For the text-containing cell, return its midpoint in (x, y) coordinate format. 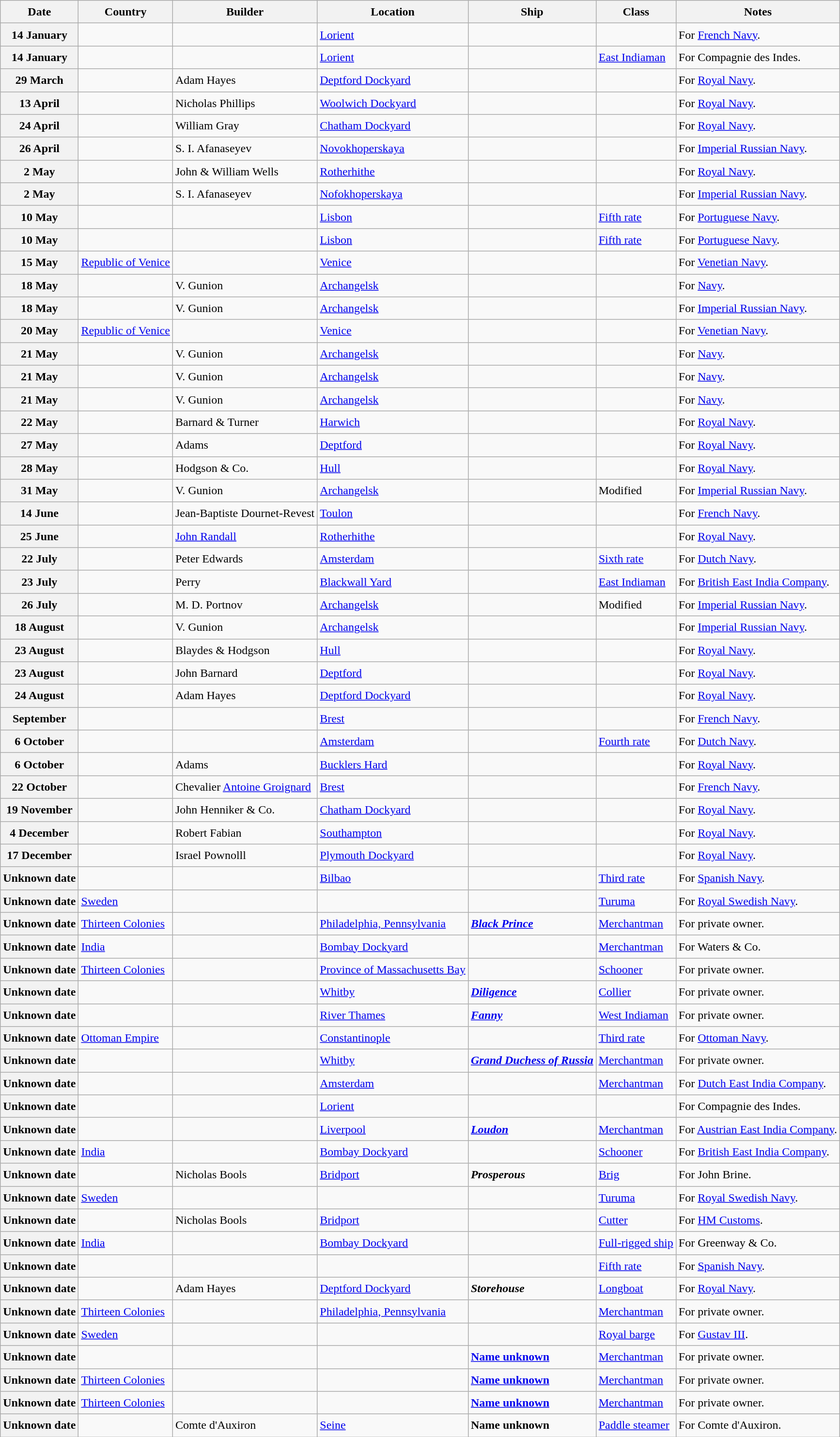
28 May (40, 468)
17 December (40, 856)
For John Brine. (758, 1174)
Builder (245, 12)
20 May (40, 331)
22 July (40, 559)
William Gray (245, 126)
Barnard & Turner (245, 422)
Fanny (532, 1015)
Harwich (393, 422)
Perry (245, 581)
14 June (40, 514)
22 October (40, 787)
Longboat (636, 1289)
Jean-Baptiste Dournet-Revest (245, 514)
Date (40, 12)
September (40, 719)
John Henniker & Co. (245, 810)
23 July (40, 581)
18 August (40, 627)
27 May (40, 445)
Storehouse (532, 1289)
Hodgson & Co. (245, 468)
For Gustav III. (758, 1334)
Black Prince (532, 923)
Paddle steamer (636, 1425)
Royal barge (636, 1334)
Country (126, 12)
Chevalier Antoine Groignard (245, 787)
Sixth rate (636, 559)
John Randall (245, 536)
31 May (40, 490)
29 March (40, 80)
Ottoman Empire (126, 1038)
Fourth rate (636, 741)
Bilbao (393, 878)
19 November (40, 810)
Loudon (532, 1129)
John & William Wells (245, 172)
13 April (40, 103)
Bucklers Hard (393, 765)
Nofokhoperskaya (393, 194)
26 July (40, 605)
Constantinople (393, 1038)
24 August (40, 696)
Southampton (393, 832)
John Barnard (245, 673)
Comte d'Auxiron (245, 1425)
22 May (40, 422)
River Thames (393, 1015)
4 December (40, 832)
Blaydes & Hodgson (245, 650)
Liverpool (393, 1129)
Class (636, 12)
Cutter (636, 1220)
Grand Duchess of Russia (532, 1061)
For Dutch East India Company. (758, 1083)
24 April (40, 126)
15 May (40, 263)
Plymouth Dockyard (393, 856)
West Indiaman (636, 1015)
Notes (758, 12)
Diligence (532, 992)
Brig (636, 1174)
For HM Customs. (758, 1220)
Seine (393, 1425)
Collier (636, 992)
Prosperous (532, 1174)
For Greenway & Co. (758, 1243)
Israel Pownolll (245, 856)
Novokhoperskaya (393, 148)
For Austrian East India Company. (758, 1129)
Nicholas Phillips (245, 103)
Woolwich Dockyard (393, 103)
Blackwall Yard (393, 581)
Toulon (393, 514)
For Waters & Co. (758, 947)
Ship (532, 12)
Location (393, 12)
Robert Fabian (245, 832)
For Comte d'Auxiron. (758, 1425)
Province of Massachusetts Bay (393, 969)
25 June (40, 536)
For Ottoman Navy. (758, 1038)
M. D. Portnov (245, 605)
Peter Edwards (245, 559)
Full-rigged ship (636, 1243)
26 April (40, 148)
